For the text-containing cell, return its midpoint in [x, y] coordinate format. 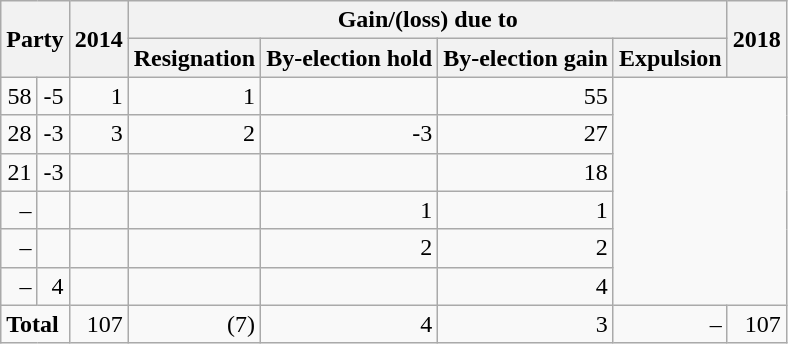
18 [526, 172]
28 [19, 134]
Total [35, 324]
2018 [756, 39]
58 [19, 96]
-5 [53, 96]
21 [19, 172]
Resignation [194, 58]
By-election hold [350, 58]
By-election gain [526, 58]
(7) [194, 324]
2014 [98, 39]
27 [526, 134]
Expulsion [670, 58]
Party [35, 39]
55 [526, 96]
Gain/(loss) due to [428, 20]
